Output the (x, y) coordinate of the center of the cell containing the given text.  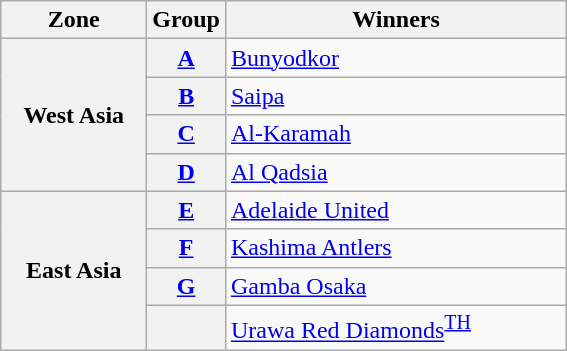
Al-Karamah (396, 134)
West Asia (74, 115)
Gamba Osaka (396, 286)
Zone (74, 20)
Kashima Antlers (396, 248)
D (186, 172)
Al Qadsia (396, 172)
F (186, 248)
G (186, 286)
Winners (396, 20)
Group (186, 20)
A (186, 58)
East Asia (74, 270)
Bunyodkor (396, 58)
Adelaide United (396, 210)
C (186, 134)
B (186, 96)
Urawa Red DiamondsTH (396, 328)
E (186, 210)
Saipa (396, 96)
